Identify which cell holds the provided text, then report its [X, Y] central coordinate. 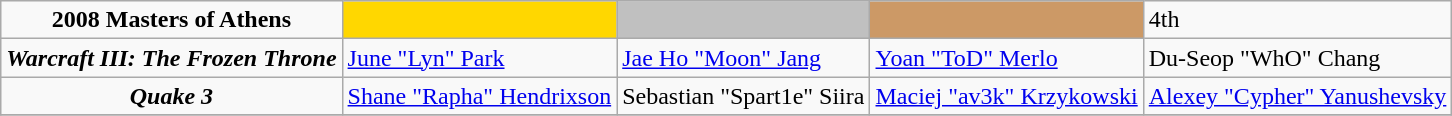
Sebastian "Spart1e" Siira [744, 96]
Maciej "av3k" Krzykowski [1006, 96]
Shane "Rapha" Hendrixson [480, 96]
Alexey "Cypher" Yanushevsky [1298, 96]
Quake 3 [172, 96]
4th [1298, 20]
Jae Ho "Moon" Jang [744, 58]
Warcraft III: The Frozen Throne [172, 58]
2008 Masters of Athens [172, 20]
Yoan "ToD" Merlo [1006, 58]
June "Lyn" Park [480, 58]
Du-Seop "WhO" Chang [1298, 58]
